Search for the cell housing the specified text and yield its (x, y) center coordinate. 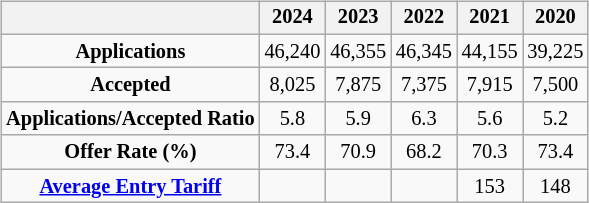
5.8 (293, 119)
39,225 (556, 51)
2020 (556, 18)
7,500 (556, 85)
7,915 (490, 85)
8,025 (293, 85)
46,240 (293, 51)
Applications (130, 51)
Applications/Accepted Ratio (130, 119)
2021 (490, 18)
Accepted (130, 85)
44,155 (490, 51)
70.3 (490, 152)
5.2 (556, 119)
Offer Rate (%) (130, 152)
153 (490, 186)
70.9 (358, 152)
5.6 (490, 119)
2022 (424, 18)
7,875 (358, 85)
6.3 (424, 119)
68.2 (424, 152)
7,375 (424, 85)
2023 (358, 18)
Average Entry Tariff (130, 186)
46,345 (424, 51)
5.9 (358, 119)
2024 (293, 18)
148 (556, 186)
46,355 (358, 51)
